From the cell containing the given text, extract its center point as (X, Y) coordinate. 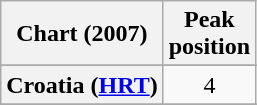
Peakposition (209, 34)
Chart (2007) (82, 34)
4 (209, 85)
Croatia (HRT) (82, 85)
